Identify which cell holds the provided text, then report its (X, Y) central coordinate. 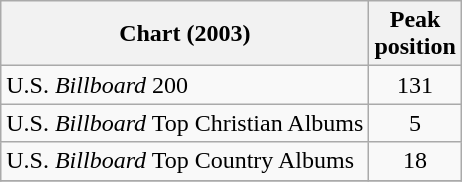
Chart (2003) (185, 34)
131 (415, 85)
18 (415, 161)
U.S. Billboard Top Country Albums (185, 161)
5 (415, 123)
U.S. Billboard 200 (185, 85)
U.S. Billboard Top Christian Albums (185, 123)
Peakposition (415, 34)
